Output the [X, Y] coordinate of the center of the cell containing the given text.  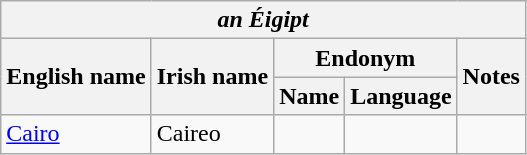
Name [310, 96]
Caireo [212, 134]
Irish name [212, 77]
English name [76, 77]
Language [401, 96]
Cairo [76, 134]
an Éigipt [264, 20]
Notes [491, 77]
Endonym [366, 58]
